Extract the (X, Y) coordinate from the center of the cell holding the provided text.  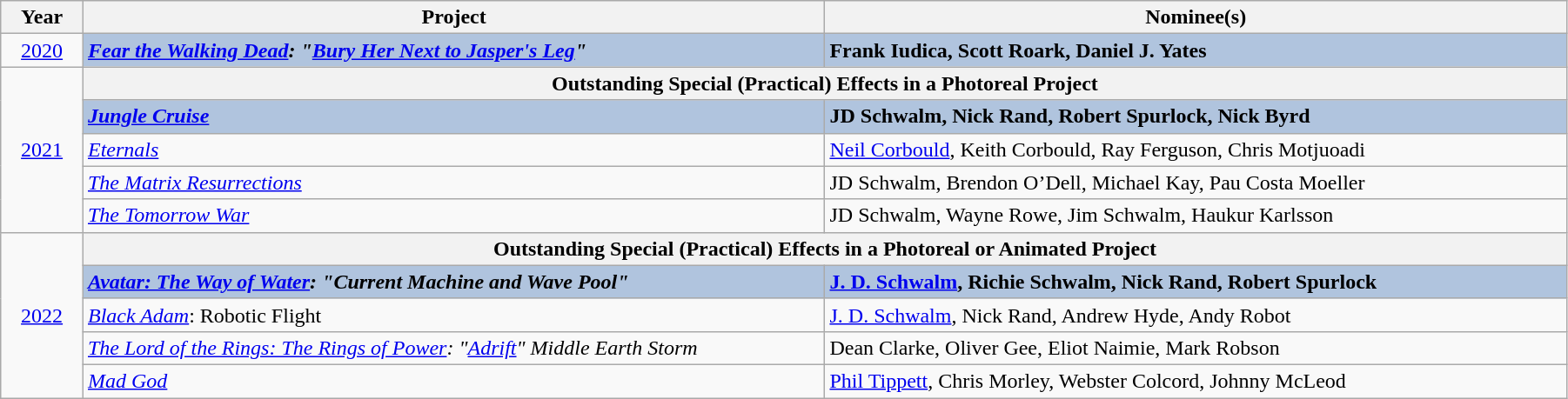
JD Schwalm, Brendon O’Dell, Michael Kay, Pau Costa Moeller (1196, 183)
Jungle Cruise (453, 116)
The Tomorrow War (453, 216)
The Lord of the Rings: The Rings of Power: "Adrift" Middle Earth Storm (453, 348)
Dean Clarke, Oliver Gee, Eliot Naimie, Mark Robson (1196, 348)
2021 (42, 150)
JD Schwalm, Nick Rand, Robert Spurlock, Nick Byrd (1196, 116)
Fear the Walking Dead: "Bury Her Next to Jasper's Leg" (453, 50)
2020 (42, 50)
Outstanding Special (Practical) Effects in a Photoreal Project (825, 83)
J. D. Schwalm, Nick Rand, Andrew Hyde, Andy Robot (1196, 315)
Black Adam: Robotic Flight (453, 315)
Phil Tippett, Chris Morley, Webster Colcord, Johnny McLeod (1196, 381)
Outstanding Special (Practical) Effects in a Photoreal or Animated Project (825, 249)
Frank Iudica, Scott Roark, Daniel J. Yates (1196, 50)
J. D. Schwalm, Richie Schwalm, Nick Rand, Robert Spurlock (1196, 282)
Neil Corbould, Keith Corbould, Ray Ferguson, Chris Motjuoadi (1196, 150)
The Matrix Resurrections (453, 183)
Project (453, 17)
2022 (42, 315)
Year (42, 17)
Avatar: The Way of Water: "Current Machine and Wave Pool" (453, 282)
Mad God (453, 381)
Eternals (453, 150)
JD Schwalm, Wayne Rowe, Jim Schwalm, Haukur Karlsson (1196, 216)
Nominee(s) (1196, 17)
